Provide the [X, Y] coordinate of the cell's center where the given text is located.  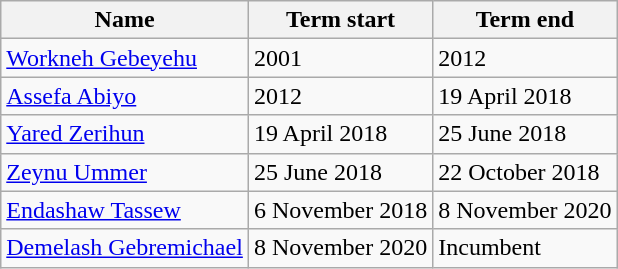
Demelash Gebremichael [125, 248]
Term end [525, 20]
6 November 2018 [340, 210]
Assefa Abiyo [125, 96]
Endashaw Tassew [125, 210]
Incumbent [525, 248]
Zeynu Ummer [125, 172]
Name [125, 20]
Workneh Gebeyehu [125, 58]
Yared Zerihun [125, 134]
2001 [340, 58]
22 October 2018 [525, 172]
Term start [340, 20]
